Return (X, Y) of the center of cell containing provided text 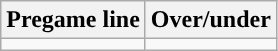
Over/under (210, 20)
Pregame line (74, 20)
